Search for the cell housing the specified text and yield its [X, Y] center coordinate. 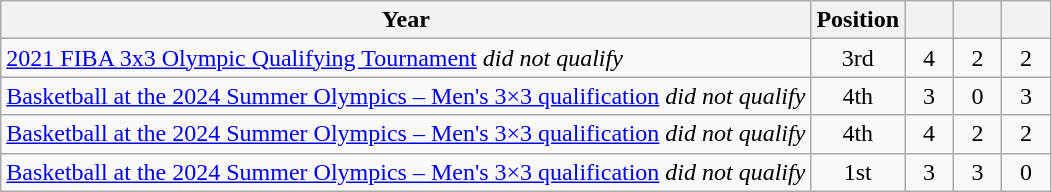
Year [406, 20]
Position [858, 20]
1st [858, 172]
3rd [858, 58]
2021 FIBA 3x3 Olympic Qualifying Tournament did not qualify [406, 58]
